Identify which cell holds the provided text, then report its [x, y] central coordinate. 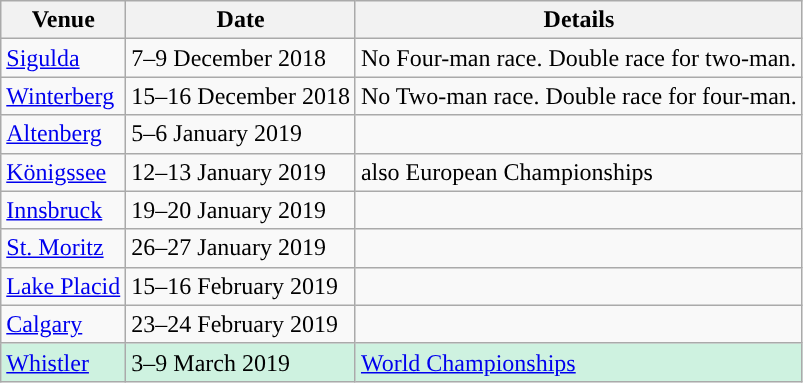
Winterberg [64, 96]
Calgary [64, 324]
No Four-man race. Double race for two-man. [578, 58]
also European Championships [578, 172]
26–27 January 2019 [241, 248]
Sigulda [64, 58]
19–20 January 2019 [241, 210]
World Championships [578, 362]
15–16 February 2019 [241, 286]
3–9 March 2019 [241, 362]
Königssee [64, 172]
No Two-man race. Double race for four-man. [578, 96]
5–6 January 2019 [241, 134]
Venue [64, 20]
Whistler [64, 362]
23–24 February 2019 [241, 324]
Innsbruck [64, 210]
Details [578, 20]
Date [241, 20]
15–16 December 2018 [241, 96]
Altenberg [64, 134]
St. Moritz [64, 248]
12–13 January 2019 [241, 172]
Lake Placid [64, 286]
7–9 December 2018 [241, 58]
